Capture the cell that displays the provided text and extract its (X, Y) central coordinate. 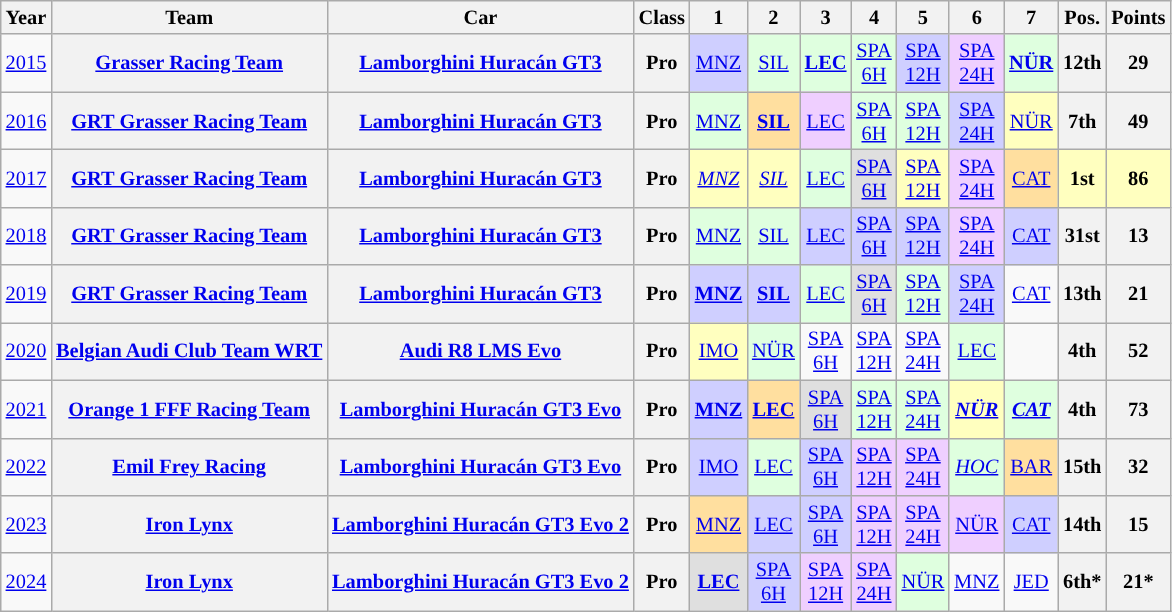
86 (1138, 178)
Pos. (1082, 17)
73 (1138, 409)
2022 (26, 467)
21* (1138, 582)
2015 (26, 63)
Orange 1 FFF Racing Team (189, 409)
15 (1138, 524)
2019 (26, 294)
Team (189, 17)
21 (1138, 294)
2024 (26, 582)
12th (1082, 63)
HOC (976, 467)
Year (26, 17)
Grasser Racing Team (189, 63)
7 (1031, 17)
5 (924, 17)
2020 (26, 351)
6 (976, 17)
2 (774, 17)
BAR (1031, 467)
13th (1082, 294)
Belgian Audi Club Team WRT (189, 351)
3 (826, 17)
4 (874, 17)
1 (718, 17)
Car (480, 17)
7th (1082, 121)
13 (1138, 236)
2016 (26, 121)
2018 (26, 236)
49 (1138, 121)
2023 (26, 524)
15th (1082, 467)
52 (1138, 351)
2017 (26, 178)
31st (1082, 236)
1st (1082, 178)
14th (1082, 524)
29 (1138, 63)
Audi R8 LMS Evo (480, 351)
32 (1138, 467)
Class (662, 17)
JED (1031, 582)
Points (1138, 17)
2021 (26, 409)
6th* (1082, 582)
Emil Frey Racing (189, 467)
